Scan for the cell matching the given text and deliver its (X, Y) coordinate at center. 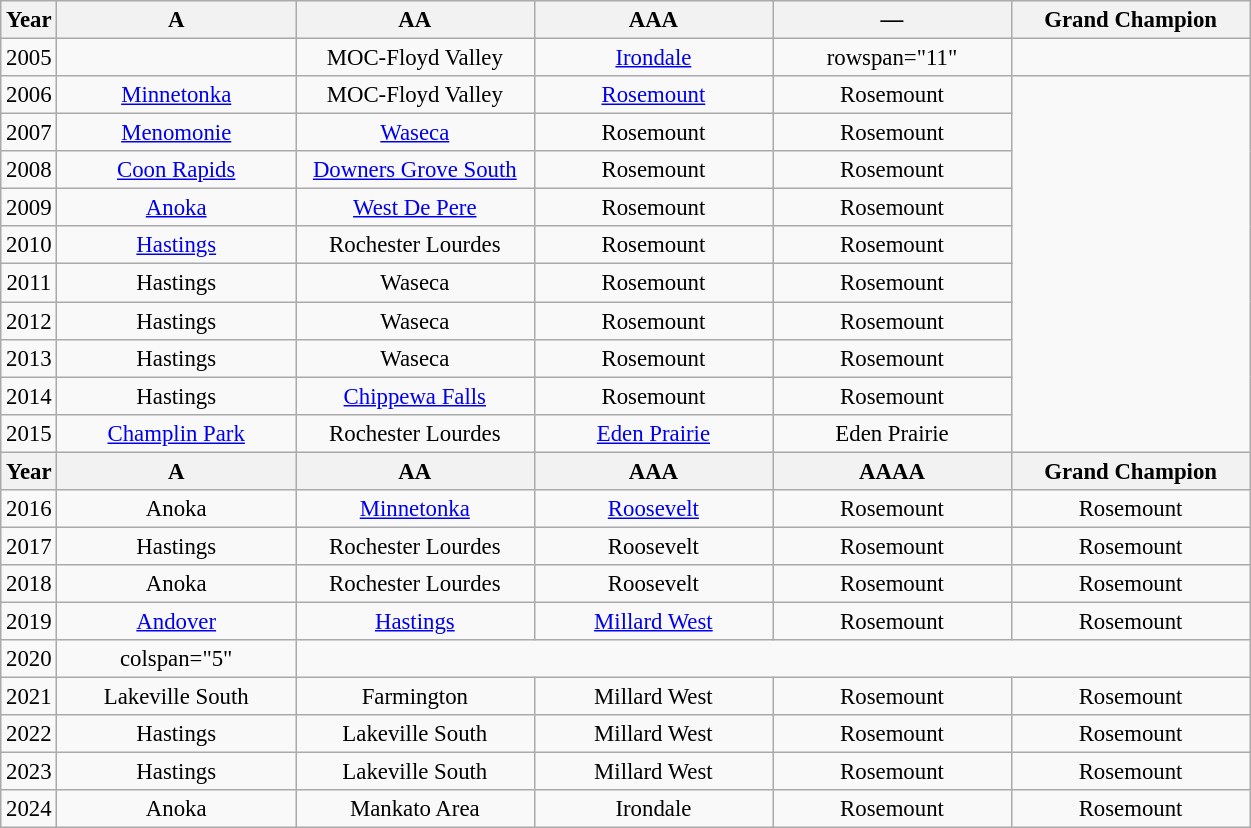
2007 (29, 133)
Farmington (416, 697)
2021 (29, 697)
Menomonie (176, 133)
2014 (29, 396)
2017 (29, 546)
2024 (29, 809)
2009 (29, 208)
2023 (29, 772)
Coon Rapids (176, 170)
2022 (29, 734)
2018 (29, 584)
Mankato Area (416, 809)
2013 (29, 358)
Downers Grove South (416, 170)
2016 (29, 509)
Chippewa Falls (416, 396)
rowspan="11" (892, 58)
Andover (176, 621)
2020 (29, 659)
colspan="5" (176, 659)
AAAA (892, 471)
2008 (29, 170)
Champlin Park (176, 433)
2012 (29, 321)
2011 (29, 283)
West De Pere (416, 208)
2010 (29, 245)
— (892, 20)
2015 (29, 433)
2006 (29, 95)
2019 (29, 621)
2005 (29, 58)
